Return [X, Y] of the center of cell containing provided text 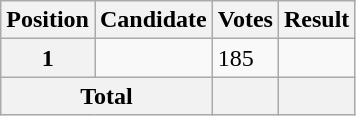
1 [48, 58]
Total [107, 96]
185 [245, 58]
Result [316, 20]
Position [48, 20]
Candidate [153, 20]
Votes [245, 20]
